Identify which cell holds the provided text, then report its [x, y] central coordinate. 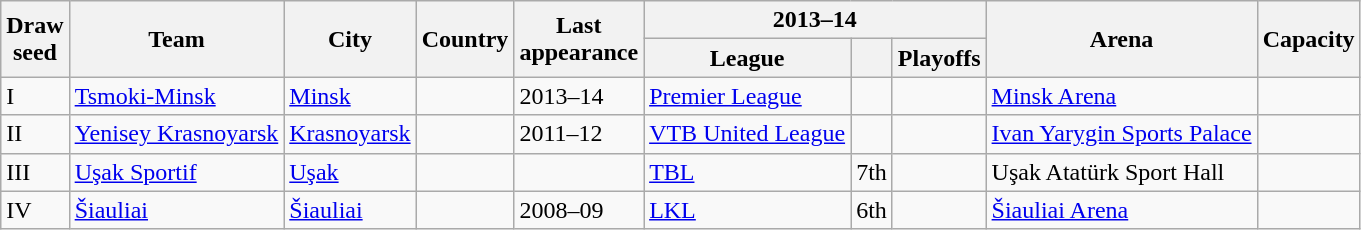
I [35, 96]
III [35, 172]
LKL [748, 210]
Draw seed [35, 39]
Last appearance [579, 39]
Team [176, 39]
2008–09 [579, 210]
Šiauliai Arena [1122, 210]
Capacity [1308, 39]
Minsk Arena [1122, 96]
Uşak Sportif [176, 172]
2011–12 [579, 134]
Uşak [350, 172]
6th [872, 210]
Krasnoyarsk [350, 134]
Country [465, 39]
Premier League [748, 96]
Yenisey Krasnoyarsk [176, 134]
Playoffs [939, 58]
Uşak Atatürk Sport Hall [1122, 172]
City [350, 39]
7th [872, 172]
IV [35, 210]
Minsk [350, 96]
TBL [748, 172]
VTB United League [748, 134]
Arena [1122, 39]
II [35, 134]
League [748, 58]
Tsmoki-Minsk [176, 96]
Ivan Yarygin Sports Palace [1122, 134]
